Scan for the cell matching the given text and deliver its (X, Y) coordinate at center. 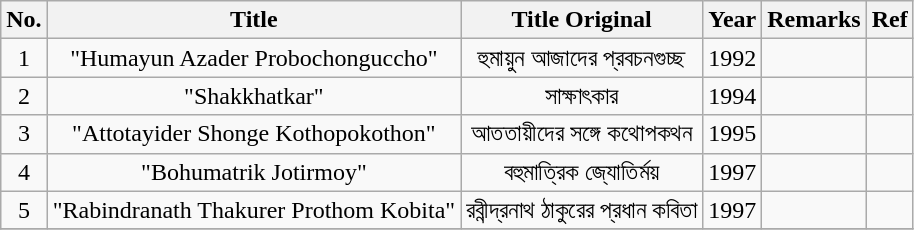
4 (24, 172)
3 (24, 134)
Title Original (582, 20)
সাক্ষাৎকার (582, 96)
হুমায়ুন আজাদের প্রবচনগুচ্ছ (582, 58)
Ref (890, 20)
1994 (732, 96)
1992 (732, 58)
"Rabindranath Thakurer Prothom Kobita" (254, 210)
1995 (732, 134)
2 (24, 96)
আততায়ীদের সঙ্গে কথোপকথন (582, 134)
Remarks (814, 20)
"Attotayider Shonge Kothopokothon" (254, 134)
Title (254, 20)
"Bohumatrik Jotirmoy" (254, 172)
"Humayun Azader Probochonguccho" (254, 58)
1 (24, 58)
"Shakkhatkar" (254, 96)
Year (732, 20)
No. (24, 20)
5 (24, 210)
রবীন্দ্রনাথ ঠাকুরের প্রধান কবিতা (582, 210)
বহুমাত্রিক জ্যোতির্ময় (582, 172)
